Identify which cell holds the provided text, then report its (X, Y) central coordinate. 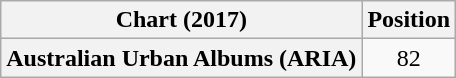
Chart (2017) (182, 20)
82 (409, 58)
Australian Urban Albums (ARIA) (182, 58)
Position (409, 20)
